Find where the given text appears and provide that cell's center as [x, y] coordinate. 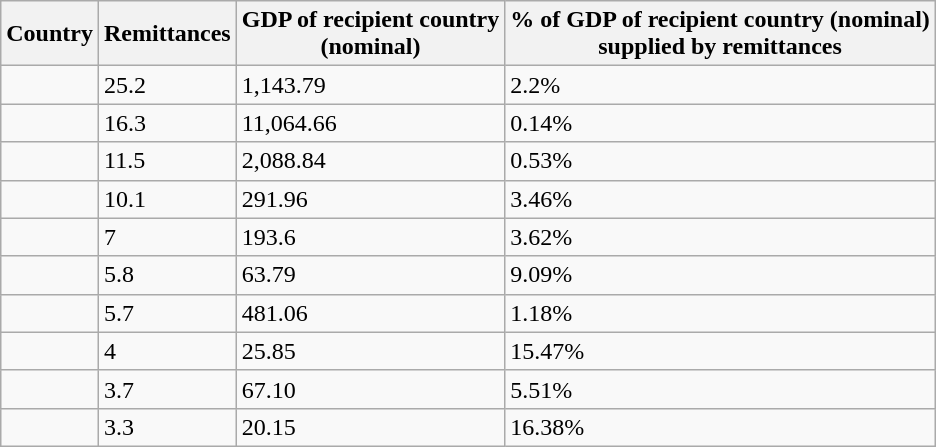
4 [167, 351]
1.18% [720, 313]
63.79 [370, 275]
5.8 [167, 275]
3.46% [720, 199]
20.15 [370, 427]
7 [167, 237]
Country [50, 34]
25.2 [167, 85]
5.51% [720, 389]
9.09% [720, 275]
% of GDP of recipient country (nominal) supplied by remittances [720, 34]
481.06 [370, 313]
3.7 [167, 389]
11.5 [167, 161]
2,088.84 [370, 161]
11,064.66 [370, 123]
193.6 [370, 237]
16.3 [167, 123]
67.10 [370, 389]
10.1 [167, 199]
3.3 [167, 427]
Remittances [167, 34]
291.96 [370, 199]
2.2% [720, 85]
0.53% [720, 161]
16.38% [720, 427]
5.7 [167, 313]
15.47% [720, 351]
GDP of recipient country(nominal) [370, 34]
25.85 [370, 351]
0.14% [720, 123]
3.62% [720, 237]
1,143.79 [370, 85]
